Extract the (x, y) coordinate from the center of the cell holding the provided text.  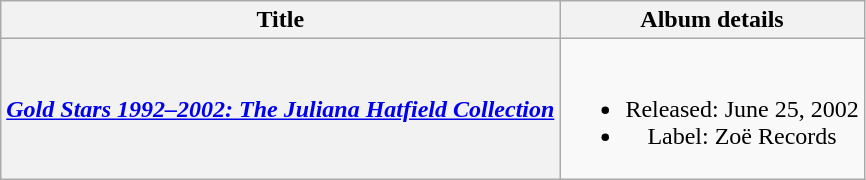
Title (280, 20)
Album details (712, 20)
Released: June 25, 2002Label: Zoë Records (712, 109)
Gold Stars 1992–2002: The Juliana Hatfield Collection (280, 109)
